Extract the [X, Y] coordinate from the center of the cell holding the provided text.  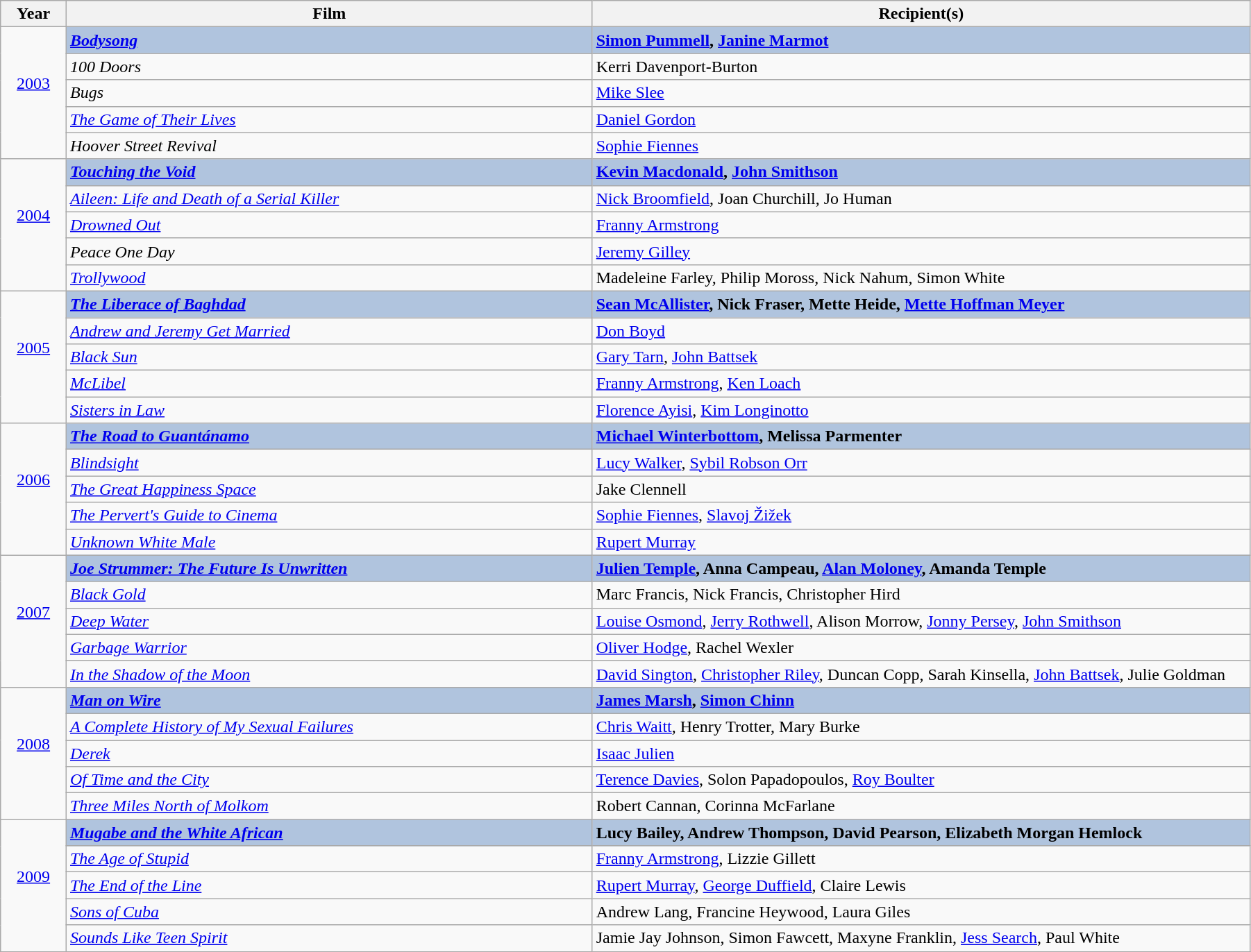
Black Sun [329, 357]
Recipient(s) [921, 14]
Madeleine Farley, Philip Moross, Nick Nahum, Simon White [921, 278]
Terence Davies, Solon Papadopoulos, Roy Boulter [921, 780]
The Age of Stupid [329, 859]
The Pervert's Guide to Cinema [329, 516]
Black Gold [329, 595]
Daniel Gordon [921, 119]
Lucy Bailey, Andrew Thompson, David Pearson, Elizabeth Morgan Hemlock [921, 833]
Kevin Macdonald, John Smithson [921, 172]
Sophie Fiennes [921, 146]
2003 [33, 93]
Year [33, 14]
Rupert Murray, George Duffield, Claire Lewis [921, 885]
Drowned Out [329, 225]
Blindsight [329, 463]
Marc Francis, Nick Francis, Christopher Hird [921, 595]
Jeremy Gilley [921, 251]
The Great Happiness Space [329, 489]
Michael Winterbottom, Melissa Parmenter [921, 436]
2005 [33, 357]
Jamie Jay Johnson, Simon Fawcett, Maxyne Franklin, Jess Search, Paul White [921, 938]
Sophie Fiennes, Slavoj Žižek [921, 516]
Simon Pummell, Janine Marmot [921, 40]
Isaac Julien [921, 753]
Trollywood [329, 278]
Don Boyd [921, 331]
2006 [33, 489]
Gary Tarn, John Battsek [921, 357]
Julien Temple, Anna Campeau, Alan Moloney, Amanda Temple [921, 568]
Garbage Warrior [329, 647]
2008 [33, 753]
Oliver Hodge, Rachel Wexler [921, 647]
100 Doors [329, 67]
The Road to Guantánamo [329, 436]
Three Miles North of Molkom [329, 806]
Man on Wire [329, 700]
David Sington, Christopher Riley, Duncan Copp, Sarah Kinsella, John Battsek, Julie Goldman [921, 674]
Andrew Lang, Francine Heywood, Laura Giles [921, 912]
The Liberace of Baghdad [329, 304]
Of Time and the City [329, 780]
Sisters in Law [329, 410]
Franny Armstrong [921, 225]
Sean McAllister, Nick Fraser, Mette Heide, Mette Hoffman Meyer [921, 304]
Florence Ayisi, Kim Longinotto [921, 410]
Mike Slee [921, 93]
The End of the Line [329, 885]
Joe Strummer: The Future Is Unwritten [329, 568]
Touching the Void [329, 172]
Lucy Walker, Sybil Robson Orr [921, 463]
Franny Armstrong, Ken Loach [921, 384]
Derek [329, 753]
Bugs [329, 93]
Mugabe and the White African [329, 833]
Aileen: Life and Death of a Serial Killer [329, 198]
2007 [33, 621]
Unknown White Male [329, 542]
2009 [33, 885]
Sounds Like Teen Spirit [329, 938]
Film [329, 14]
Deep Water [329, 621]
Peace One Day [329, 251]
Jake Clennell [921, 489]
The Game of Their Lives [329, 119]
A Complete History of My Sexual Failures [329, 726]
Hoover Street Revival [329, 146]
Franny Armstrong, Lizzie Gillett [921, 859]
Chris Waitt, Henry Trotter, Mary Burke [921, 726]
Nick Broomfield, Joan Churchill, Jo Human [921, 198]
Rupert Murray [921, 542]
Kerri Davenport-Burton [921, 67]
Louise Osmond, Jerry Rothwell, Alison Morrow, Jonny Persey, John Smithson [921, 621]
Andrew and Jeremy Get Married [329, 331]
2004 [33, 225]
Robert Cannan, Corinna McFarlane [921, 806]
James Marsh, Simon Chinn [921, 700]
In the Shadow of the Moon [329, 674]
Bodysong [329, 40]
McLibel [329, 384]
Sons of Cuba [329, 912]
